Determine the [X, Y] coordinate at the center of the cell enclosing the given text.  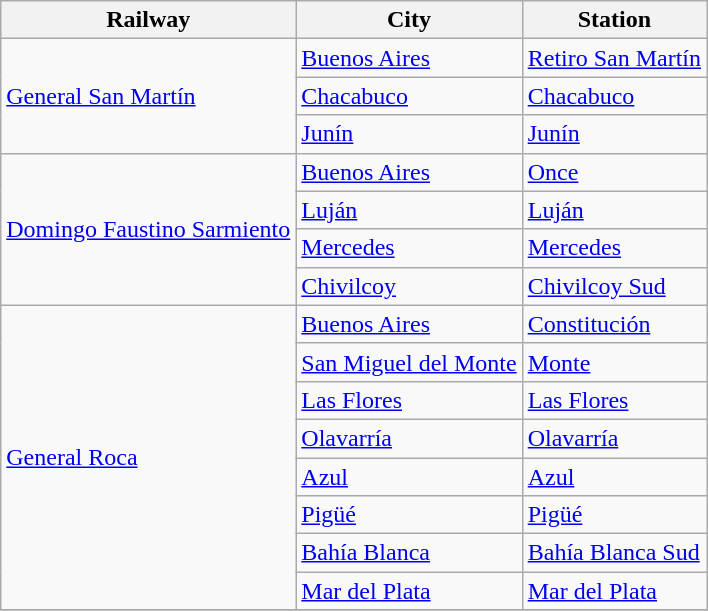
Bahía Blanca Sud [614, 553]
General San Martín [148, 96]
Station [614, 20]
General Roca [148, 457]
Bahía Blanca [409, 553]
Chivilcoy Sud [614, 286]
Constitución [614, 324]
Monte [614, 362]
Once [614, 172]
Railway [148, 20]
Chivilcoy [409, 286]
City [409, 20]
Retiro San Martín [614, 58]
San Miguel del Monte [409, 362]
Domingo Faustino Sarmiento [148, 229]
